Identify which cell holds the provided text, then report its (X, Y) central coordinate. 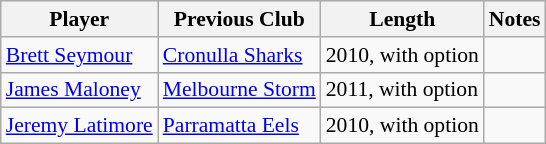
James Maloney (80, 90)
2011, with option (402, 90)
Cronulla Sharks (240, 55)
Brett Seymour (80, 55)
Player (80, 19)
Melbourne Storm (240, 90)
Parramatta Eels (240, 126)
Notes (515, 19)
Previous Club (240, 19)
Length (402, 19)
Jeremy Latimore (80, 126)
